Pinpoint the cell where the given text exists, returning its [X, Y] midpoint coordinate. 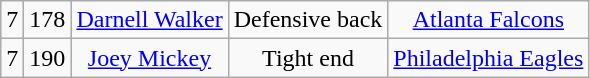
Tight end [308, 58]
Atlanta Falcons [488, 20]
Joey Mickey [150, 58]
178 [48, 20]
Philadelphia Eagles [488, 58]
Defensive back [308, 20]
Darnell Walker [150, 20]
190 [48, 58]
